Search for the cell housing the specified text and yield its [X, Y] center coordinate. 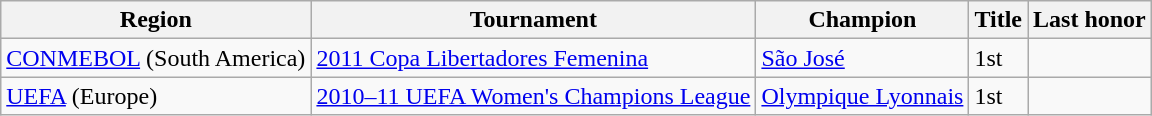
São José [862, 58]
2010–11 UEFA Women's Champions League [534, 96]
Title [998, 20]
Champion [862, 20]
CONMEBOL (South America) [156, 58]
Tournament [534, 20]
2011 Copa Libertadores Femenina [534, 58]
Region [156, 20]
Last honor [1090, 20]
Olympique Lyonnais [862, 96]
UEFA (Europe) [156, 96]
